Detect which cell encompasses the target text, then output its (X, Y) center coordinate. 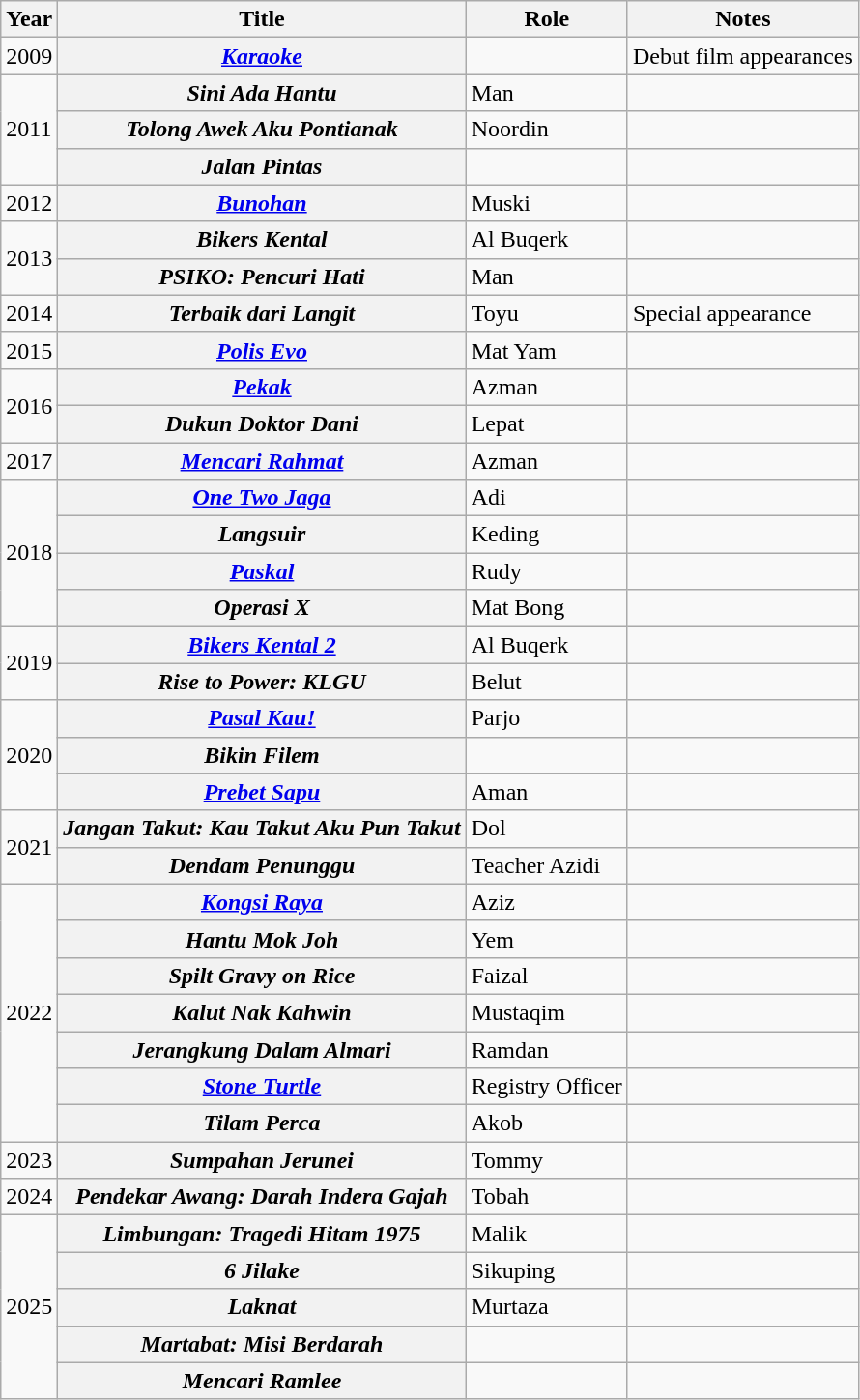
Mat Bong (547, 608)
Special appearance (742, 313)
Yem (547, 939)
Stone Turtle (262, 1087)
Year (29, 19)
Akob (547, 1123)
2016 (29, 405)
Tobah (547, 1197)
Bikers Kental 2 (262, 645)
Karaoke (262, 56)
Malik (547, 1234)
Pasal Kau! (262, 718)
Sikuping (547, 1270)
Martabat: Misi Berdarah (262, 1344)
Pekak (262, 387)
2011 (29, 130)
Belut (547, 682)
2021 (29, 847)
Limbungan: Tragedi Hitam 1975 (262, 1234)
Mencari Ramlee (262, 1381)
Aman (547, 792)
Mustaqim (547, 1012)
2023 (29, 1160)
Faizal (547, 976)
2025 (29, 1307)
2022 (29, 1012)
Noordin (547, 130)
Tommy (547, 1160)
Paskal (262, 571)
Pendekar Awang: Darah Indera Gajah (262, 1197)
Jangan Takut: Kau Takut Aku Pun Takut (262, 829)
One Two Jaga (262, 498)
2009 (29, 56)
Lepat (547, 423)
Rudy (547, 571)
Dukun Doktor Dani (262, 423)
Mencari Rahmat (262, 461)
Dendam Penunggu (262, 865)
Registry Officer (547, 1087)
Keding (547, 535)
Langsuir (262, 535)
Muski (547, 203)
Kongsi Raya (262, 902)
Spilt Gravy on Rice (262, 976)
Prebet Sapu (262, 792)
Bunohan (262, 203)
6 Jilake (262, 1270)
Sumpahan Jerunei (262, 1160)
Parjo (547, 718)
2012 (29, 203)
2019 (29, 663)
Kalut Nak Kahwin (262, 1012)
Bikers Kental (262, 240)
Ramdan (547, 1049)
Laknat (262, 1307)
Adi (547, 498)
Notes (742, 19)
2014 (29, 313)
Aziz (547, 902)
2017 (29, 461)
2018 (29, 553)
Operasi X (262, 608)
2024 (29, 1197)
Rise to Power: KLGU (262, 682)
Toyu (547, 313)
2013 (29, 258)
Dol (547, 829)
Polis Evo (262, 350)
2015 (29, 350)
Jerangkung Dalam Almari (262, 1049)
Role (547, 19)
Jalan Pintas (262, 166)
Teacher Azidi (547, 865)
Terbaik dari Langit (262, 313)
2020 (29, 755)
Tolong Awek Aku Pontianak (262, 130)
PSIKO: Pencuri Hati (262, 277)
Tilam Perca (262, 1123)
Title (262, 19)
Murtaza (547, 1307)
Sini Ada Hantu (262, 93)
Bikin Filem (262, 755)
Hantu Mok Joh (262, 939)
Mat Yam (547, 350)
Debut film appearances (742, 56)
